Output the (X, Y) coordinate of the center of the cell containing the given text.  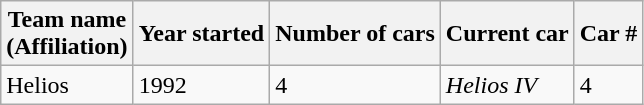
Current car (507, 34)
Team name(Affiliation) (67, 34)
Year started (202, 34)
Number of cars (356, 34)
Helios (67, 85)
1992 (202, 85)
Car # (608, 34)
Helios IV (507, 85)
